Detect which cell encompasses the target text, then output its (X, Y) center coordinate. 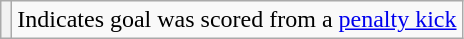
Indicates goal was scored from a penalty kick (237, 20)
